Scan for the cell matching the given text and deliver its (x, y) coordinate at center. 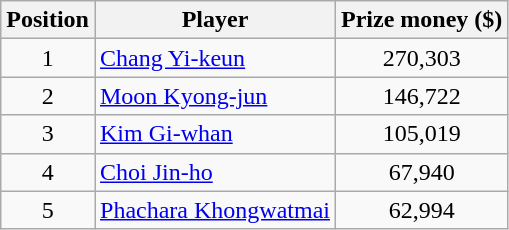
Chang Yi-keun (214, 58)
Prize money ($) (421, 20)
Player (214, 20)
105,019 (421, 134)
1 (48, 58)
Kim Gi-whan (214, 134)
Position (48, 20)
62,994 (421, 210)
3 (48, 134)
146,722 (421, 96)
4 (48, 172)
Moon Kyong-jun (214, 96)
2 (48, 96)
270,303 (421, 58)
67,940 (421, 172)
Phachara Khongwatmai (214, 210)
5 (48, 210)
Choi Jin-ho (214, 172)
